Pinpoint the cell where the given text exists, returning its (x, y) midpoint coordinate. 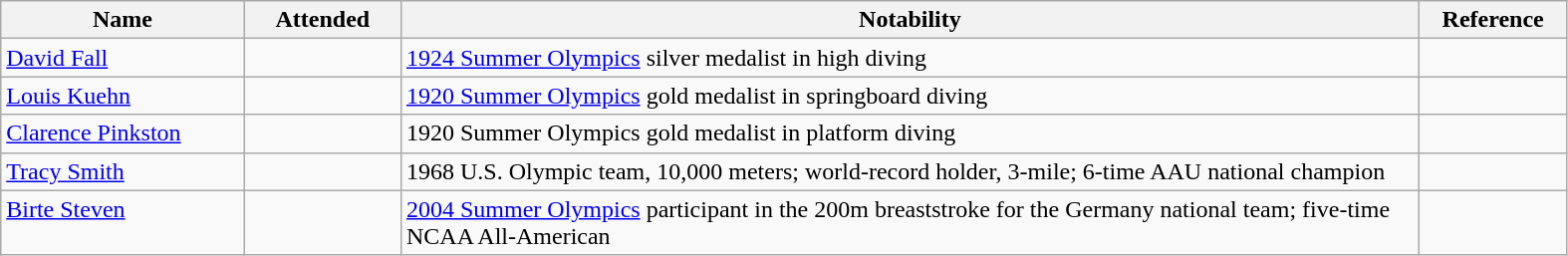
1920 Summer Olympics gold medalist in platform diving (910, 133)
1968 U.S. Olympic team, 10,000 meters; world-record holder, 3-mile; 6-time AAU national champion (910, 171)
Birte Steven (123, 223)
2004 Summer Olympics participant in the 200m breaststroke for the Germany national team; five-time NCAA All-American (910, 223)
Notability (910, 20)
David Fall (123, 58)
Attended (323, 20)
Clarence Pinkston (123, 133)
1920 Summer Olympics gold medalist in springboard diving (910, 96)
Louis Kuehn (123, 96)
1924 Summer Olympics silver medalist in high diving (910, 58)
Name (123, 20)
Tracy Smith (123, 171)
Reference (1492, 20)
